Capture the cell that displays the provided text and extract its [X, Y] central coordinate. 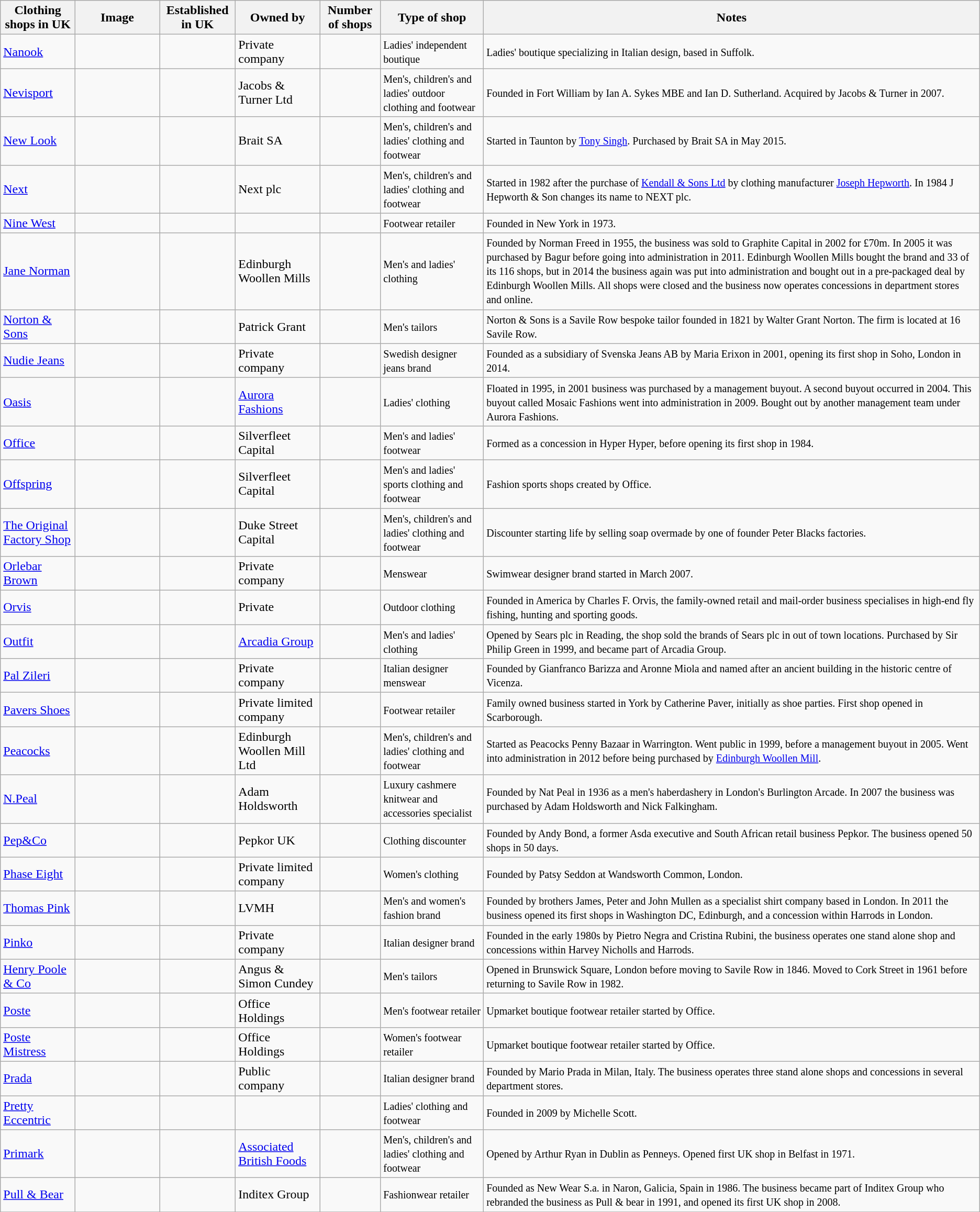
Formed as a concession in Hyper Hyper, before opening its first shop in 1984. [732, 443]
LVMH [277, 908]
Fashion sports shops created by Office. [732, 484]
Thomas Pink [38, 908]
Norton & Sons [38, 327]
Pal Zileri [38, 675]
Duke Street Capital [277, 532]
Nevisport [38, 93]
The Original Factory Shop [38, 532]
Notes [732, 18]
Next [38, 189]
Men's and women's fashion brand [432, 908]
Next plc [277, 189]
Men's footwear retailer [432, 1010]
Founded by Andy Bond, a former Asda executive and South African retail business Pepkor. The business opened 50 shops in 50 days. [732, 840]
Office [38, 443]
Swedish designer jeans brand [432, 360]
Poste Mistress [38, 1044]
Women's footwear retailer [432, 1044]
Type of shop [432, 18]
Number of shops [350, 18]
Edinburgh Woollen Mills [277, 271]
Jacobs & Turner Ltd [277, 93]
Pavers Shoes [38, 710]
Men's and ladies' sports clothing and footwear [432, 484]
Private [277, 607]
Founded in Fort William by Ian A. Sykes MBE and Ian D. Sutherland. Acquired by Jacobs & Turner in 2007. [732, 93]
Clothing shops in UK [38, 18]
Henry Poole & Co [38, 976]
Nudie Jeans [38, 360]
Primark [38, 1154]
Pinko [38, 942]
Founded by Gianfranco Barizza and Aronne Miola and named after an ancient building in the historic centre of Vicenza. [732, 675]
Offspring [38, 484]
Opened by Arthur Ryan in Dublin as Penneys. Opened first UK shop in Belfast in 1971. [732, 1154]
Nine West [38, 223]
Pull & Bear [38, 1195]
Orvis [38, 607]
N.Peal [38, 799]
Established in UK [198, 18]
Orlebar Brown [38, 574]
Outfit [38, 642]
Ladies' clothing and footwear [432, 1112]
Founded by Mario Prada in Milan, Italy. The business operates three stand alone shops and concessions in several department stores. [732, 1078]
Outdoor clothing [432, 607]
Phase Eight [38, 874]
Pretty Eccentric [38, 1112]
Image [117, 18]
Poste [38, 1010]
Ladies' boutique specializing in Italian design, based in Suffolk. [732, 51]
Brait SA [277, 141]
Pep&Co [38, 840]
Oasis [38, 402]
Inditex Group [277, 1195]
Menswear [432, 574]
Founded by Patsy Seddon at Wandsworth Common, London. [732, 874]
Men's, children's and ladies' outdoor clothing and footwear [432, 93]
Arcadia Group [277, 642]
Discounter starting life by selling soap overmade by one of founder Peter Blacks factories. [732, 532]
Owned by [277, 18]
Clothing discounter [432, 840]
Patrick Grant [277, 327]
Fashionwear retailer [432, 1195]
Public company [277, 1078]
Luxury cashmere knitwear and accessories specialist [432, 799]
Men's and ladies' footwear [432, 443]
Family owned business started in York by Catherine Paver, initially as shoe parties. First shop opened in Scarborough. [732, 710]
Founded as a subsidiary of Svenska Jeans AB by Maria Erixon in 2001, opening its first shop in Soho, London in 2014. [732, 360]
Norton & Sons is a Savile Row bespoke tailor founded in 1821 by Walter Grant Norton. The firm is located at 16 Savile Row. [732, 327]
Ladies' clothing [432, 402]
Founded in New York in 1973. [732, 223]
Edinburgh Woollen Mill Ltd [277, 751]
Women's clothing [432, 874]
Nanook [38, 51]
Ladies' independent boutique [432, 51]
Peacocks [38, 751]
Aurora Fashions [277, 402]
Pepkor UK [277, 840]
Opened in Brunswick Square, London before moving to Savile Row in 1846. Moved to Cork Street in 1961 before returning to Savile Row in 1982. [732, 976]
Founded in 2009 by Michelle Scott. [732, 1112]
Started in Taunton by Tony Singh. Purchased by Brait SA in May 2015. [732, 141]
Associated British Foods [277, 1154]
Angus & Simon Cundey [277, 976]
Jane Norman [38, 271]
Adam Holdsworth [277, 799]
Prada [38, 1078]
Italian designer menswear [432, 675]
New Look [38, 141]
Swimwear designer brand started in March 2007. [732, 574]
